Provide the (x, y) coordinate of the cell's center where the given text is located.  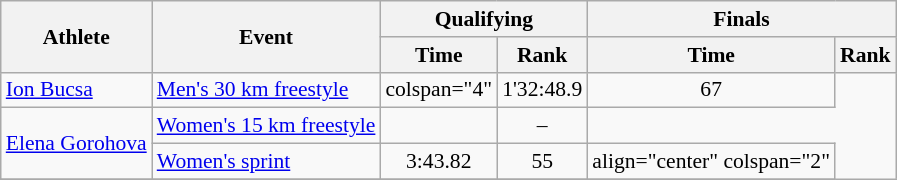
Ion Bucsa (76, 90)
1'32:48.9 (542, 90)
Elena Gorohova (76, 144)
Women's 15 km freestyle (266, 126)
3:43.82 (438, 162)
align="center" colspan="2" (711, 162)
– (542, 126)
Athlete (76, 36)
55 (542, 162)
67 (711, 90)
Finals (741, 19)
colspan="4" (438, 90)
Event (266, 36)
Men's 30 km freestyle (266, 90)
Qualifying (484, 19)
Women's sprint (266, 162)
